Return [x, y] of the center of cell containing provided text 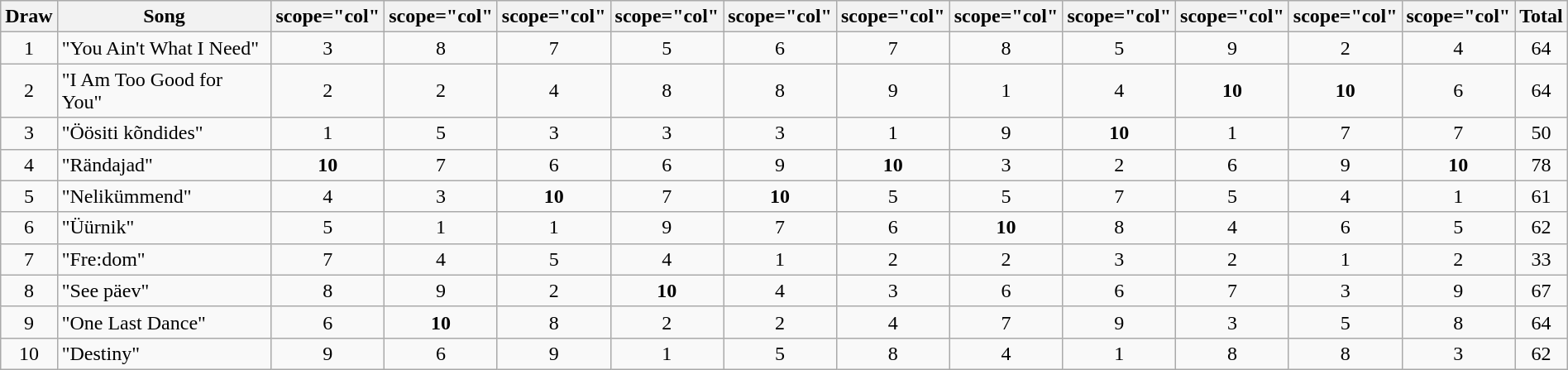
"One Last Dance" [164, 322]
"See päev" [164, 291]
Draw [29, 17]
78 [1542, 165]
33 [1542, 259]
Song [164, 17]
61 [1542, 196]
"Nelikümmend" [164, 196]
"I Am Too Good for You" [164, 91]
"Destiny" [164, 353]
67 [1542, 291]
"Üürnik" [164, 228]
"Öösiti kõndides" [164, 133]
50 [1542, 133]
"Fre:dom" [164, 259]
"Rändajad" [164, 165]
Total [1542, 17]
"You Ain't What I Need" [164, 48]
